Find where the given text appears and provide that cell's center as (x, y) coordinate. 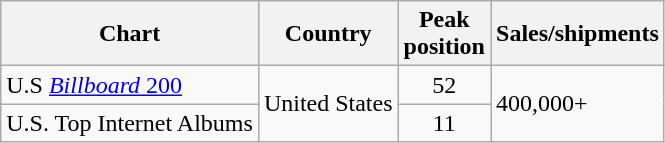
U.S. Top Internet Albums (130, 123)
United States (328, 104)
Chart (130, 34)
400,000+ (577, 104)
U.S Billboard 200 (130, 85)
Country (328, 34)
Sales/shipments (577, 34)
Peakposition (444, 34)
52 (444, 85)
11 (444, 123)
